Pinpoint the cell where the given text exists, returning its (X, Y) midpoint coordinate. 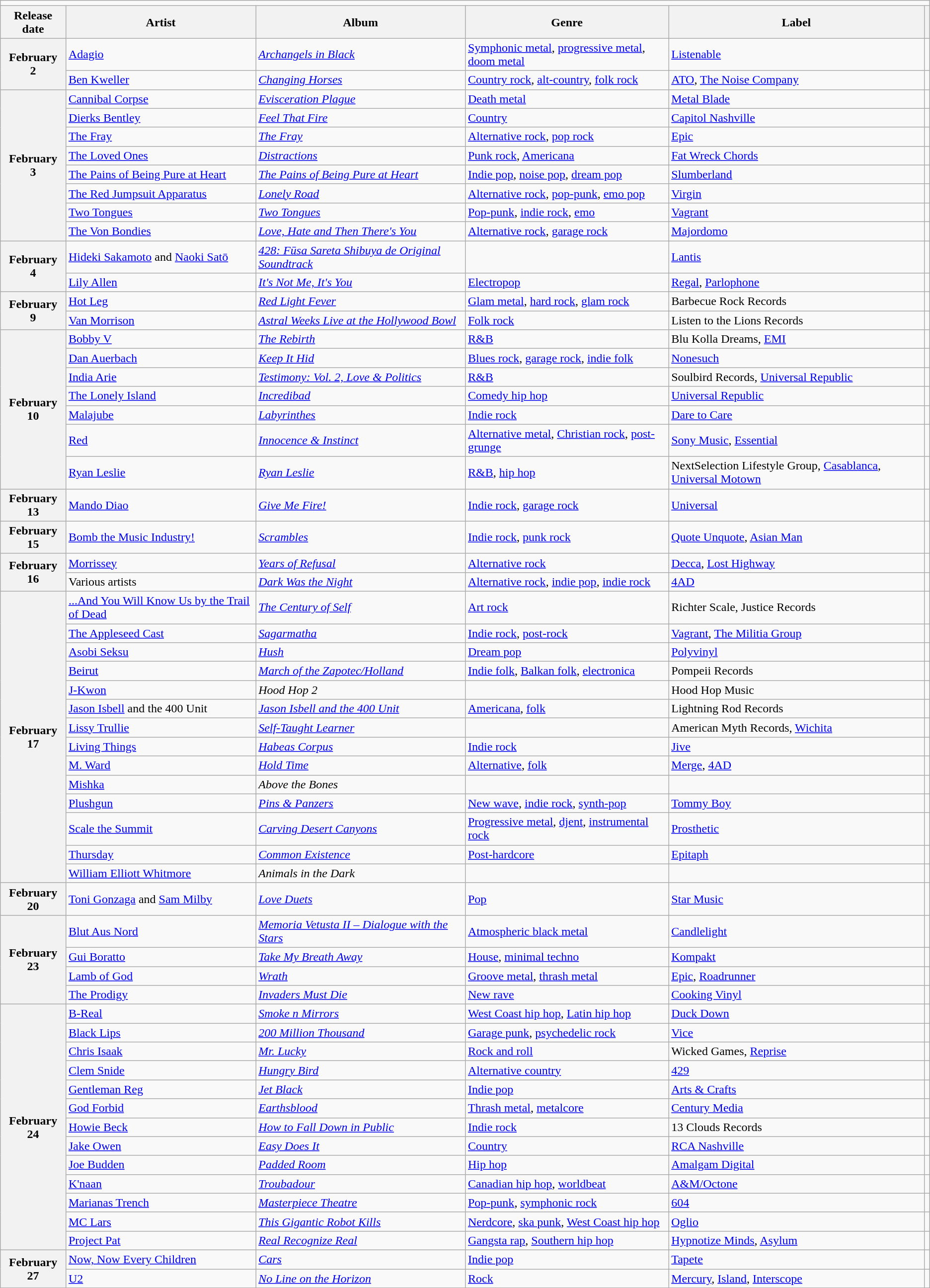
Alternative rock, indie pop, indie rock (566, 582)
The Prodigy (160, 995)
Soulbird Records, Universal Republic (796, 377)
Fat Wreck Chords (796, 155)
Blu Kolla Dreams, EMI (796, 339)
Cannibal Corpse (160, 99)
Country rock, alt-country, folk rock (566, 80)
Gangsta rap, Southern hip hop (566, 1240)
Oglio (796, 1221)
Mr. Lucky (361, 1052)
MC Lars (160, 1221)
February13 (33, 505)
Barbecue Rock Records (796, 302)
Artist (160, 22)
The Loved Ones (160, 155)
RCA Nashville (796, 1146)
Listenable (796, 55)
Decca, Lost Highway (796, 563)
New rave (566, 995)
Hypnotize Minds, Asylum (796, 1240)
Nerdcore, ska punk, West Coast hip hop (566, 1221)
Punk rock, Americana (566, 155)
February23 (33, 960)
Jake Owen (160, 1146)
Alternative rock, garage rock (566, 231)
Wicked Games, Reprise (796, 1052)
Listen to the Lions Records (796, 320)
Prosthetic (796, 829)
Americana, folk (566, 709)
Black Lips (160, 1033)
Pop-punk, indie rock, emo (566, 212)
Album (361, 22)
Hood Hop Music (796, 690)
Alternative rock, pop-punk, emo pop (566, 193)
Pop-punk, symphonic rock (566, 1203)
Indie rock, post-rock (566, 633)
Asobi Seksu (160, 652)
Innocence & Instinct (361, 440)
February20 (33, 899)
Dark Was the Night (361, 582)
Blut Aus Nord (160, 931)
Century Media (796, 1108)
Rock and roll (566, 1052)
No Line on the Horizon (361, 1278)
February3 (33, 165)
Project Pat (160, 1240)
American Myth Records, Wichita (796, 728)
4AD (796, 582)
Cars (361, 1259)
Symphonic metal, progressive metal, doom metal (566, 55)
Indie pop, noise pop, dream pop (566, 174)
Sony Music, Essential (796, 440)
February17 (33, 737)
Death metal (566, 99)
Evisceration Plague (361, 99)
Archangels in Black (361, 55)
Thrash metal, metalcore (566, 1108)
Universal (796, 505)
The Rebirth (361, 339)
Hot Leg (160, 302)
The Red Jumpsuit Apparatus (160, 193)
Richter Scale, Justice Records (796, 607)
Tommy Boy (796, 803)
Release date (33, 22)
Animals in the Dark (361, 873)
...And You Will Know Us by the Trail of Dead (160, 607)
Epitaph (796, 854)
Chris Isaak (160, 1052)
Vice (796, 1033)
Candlelight (796, 931)
Pompeii Records (796, 671)
Joe Budden (160, 1165)
Beirut (160, 671)
Mando Diao (160, 505)
February2 (33, 64)
Indie rock, punk rock (566, 537)
Duck Down (796, 1014)
How to Fall Down in Public (361, 1127)
Post-hardcore (566, 854)
February27 (33, 1269)
Alternative country (566, 1070)
The Von Bondies (160, 231)
ATO, The Noise Company (796, 80)
Label (796, 22)
Alternative, folk (566, 765)
Take My Breath Away (361, 957)
Invaders Must Die (361, 995)
Above the Bones (361, 784)
Regal, Parlophone (796, 283)
Real Recognize Real (361, 1240)
Scrambles (361, 537)
Hush (361, 652)
Gui Boratto (160, 957)
Jet Black (361, 1089)
Changing Horses (361, 80)
Living Things (160, 747)
Merge, 4AD (796, 765)
604 (796, 1203)
Progressive metal, djent, instrumental rock (566, 829)
Bobby V (160, 339)
Lily Allen (160, 283)
Majordomo (796, 231)
Mercury, Island, Interscope (796, 1278)
R&B, hip hop (566, 473)
March of the Zapotec/Holland (361, 671)
God Forbid (160, 1108)
Art rock (566, 607)
February9 (33, 311)
200 Million Thousand (361, 1033)
Electropop (566, 283)
Polyvinyl (796, 652)
Slumberland (796, 174)
Toni Gonzaga and Sam Milby (160, 899)
Clem Snide (160, 1070)
Memoria Vetusta II – Dialogue with the Stars (361, 931)
Lonely Road (361, 193)
Alternative metal, Christian rock, post-grunge (566, 440)
Feel That Fire (361, 118)
Gentleman Reg (160, 1089)
Genre (566, 22)
Hold Time (361, 765)
February15 (33, 537)
Bomb the Music Industry! (160, 537)
Amalgam Digital (796, 1165)
K'naan (160, 1184)
Rock (566, 1278)
Epic, Roadrunner (796, 976)
Habeas Corpus (361, 747)
Keep It Hid (361, 358)
Malajube (160, 415)
Vagrant, The Militia Group (796, 633)
Folk rock (566, 320)
Hip hop (566, 1165)
Dare to Care (796, 415)
Arts & Crafts (796, 1089)
Red Light Fever (361, 302)
428: Fūsa Sareta Shibuya de Original Soundtrack (361, 256)
The Appleseed Cast (160, 633)
Tapete (796, 1259)
Dan Auerbach (160, 358)
Plushgun (160, 803)
Howie Beck (160, 1127)
Alternative rock, pop rock (566, 137)
Jive (796, 747)
Lightning Rod Records (796, 709)
February4 (33, 266)
Thursday (160, 854)
Epic (796, 137)
Star Music (796, 899)
Hideki Sakamoto and Naoki Satō (160, 256)
Hood Hop 2 (361, 690)
Incredibad (361, 396)
Years of Refusal (361, 563)
William Elliott Whitmore (160, 873)
Give Me Fire! (361, 505)
Troubadour (361, 1184)
U2 (160, 1278)
Mishka (160, 784)
Pop (566, 899)
The Lonely Island (160, 396)
A&M/Octone (796, 1184)
Red (160, 440)
This Gigantic Robot Kills (361, 1221)
India Arie (160, 377)
Hungry Bird (361, 1070)
Easy Does It (361, 1146)
B-Real (160, 1014)
West Coast hip hop, Latin hip hop (566, 1014)
Van Morrison (160, 320)
Scale the Summit (160, 829)
Adagio (160, 55)
Labyrinthes (361, 415)
Canadian hip hop, worldbeat (566, 1184)
Now, Now Every Children (160, 1259)
Kompakt (796, 957)
Earthsblood (361, 1108)
The Century of Self (361, 607)
Lissy Trullie (160, 728)
Groove metal, thrash metal (566, 976)
Universal Republic (796, 396)
Garage punk, psychedelic rock (566, 1033)
Lantis (796, 256)
Lamb of God (160, 976)
February10 (33, 409)
13 Clouds Records (796, 1127)
Vagrant (796, 212)
Love, Hate and Then There's You (361, 231)
Masterpiece Theatre (361, 1203)
Cooking Vinyl (796, 995)
Love Duets (361, 899)
Various artists (160, 582)
Atmospheric black metal (566, 931)
Blues rock, garage rock, indie folk (566, 358)
February16 (33, 572)
Pins & Panzers (361, 803)
429 (796, 1070)
Wrath (361, 976)
Ben Kweller (160, 80)
Astral Weeks Live at the Hollywood Bowl (361, 320)
Dierks Bentley (160, 118)
Virgin (796, 193)
It's Not Me, It's You (361, 283)
Distractions (361, 155)
Glam metal, hard rock, glam rock (566, 302)
Nonesuch (796, 358)
Testimony: Vol. 2, Love & Politics (361, 377)
Morrissey (160, 563)
J-Kwon (160, 690)
Smoke n Mirrors (361, 1014)
House, minimal techno (566, 957)
Common Existence (361, 854)
Alternative rock (566, 563)
Capitol Nashville (796, 118)
Marianas Trench (160, 1203)
Sagarmatha (361, 633)
Padded Room (361, 1165)
Metal Blade (796, 99)
Comedy hip hop (566, 396)
New wave, indie rock, synth-pop (566, 803)
NextSelection Lifestyle Group, Casablanca, Universal Motown (796, 473)
February24 (33, 1128)
Dream pop (566, 652)
Self-Taught Learner (361, 728)
Indie folk, Balkan folk, electronica (566, 671)
Carving Desert Canyons (361, 829)
M. Ward (160, 765)
Indie rock, garage rock (566, 505)
Quote Unquote, Asian Man (796, 537)
